Return the [X, Y] coordinate for the center point of the cell that contains the specified text.  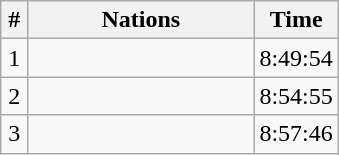
Nations [141, 20]
# [14, 20]
8:54:55 [296, 96]
1 [14, 58]
2 [14, 96]
3 [14, 134]
8:57:46 [296, 134]
8:49:54 [296, 58]
Time [296, 20]
